Detect which cell encompasses the target text, then output its (X, Y) center coordinate. 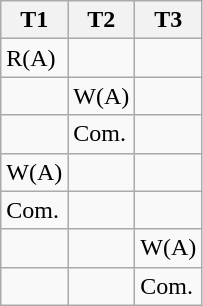
R(A) (34, 58)
T3 (168, 20)
T1 (34, 20)
T2 (102, 20)
